Return [X, Y] of the center of cell containing provided text 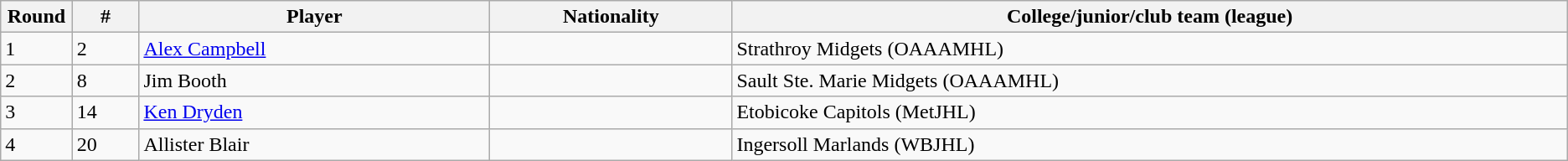
Player [315, 17]
Round [37, 17]
14 [106, 112]
3 [37, 112]
Ken Dryden [315, 112]
4 [37, 144]
Strathroy Midgets (OAAAMHL) [1149, 49]
20 [106, 144]
Etobicoke Capitols (MetJHL) [1149, 112]
Sault Ste. Marie Midgets (OAAAMHL) [1149, 80]
Nationality [611, 17]
Allister Blair [315, 144]
College/junior/club team (league) [1149, 17]
Ingersoll Marlands (WBJHL) [1149, 144]
Alex Campbell [315, 49]
# [106, 17]
8 [106, 80]
Jim Booth [315, 80]
1 [37, 49]
